For the text-containing cell, return its midpoint in [x, y] coordinate format. 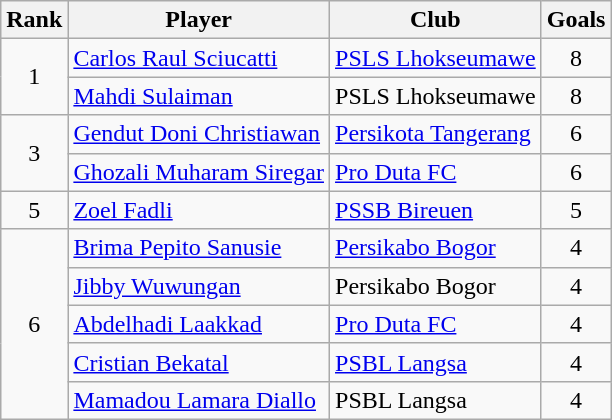
Abdelhadi Laakkad [199, 324]
Jibby Wuwungan [199, 286]
Club [436, 20]
Mamadou Lamara Diallo [199, 400]
Mahdi Sulaiman [199, 96]
PSSB Bireuen [436, 210]
3 [34, 153]
Ghozali Muharam Siregar [199, 172]
Player [199, 20]
Brima Pepito Sanusie [199, 248]
Cristian Bekatal [199, 362]
Goals [576, 20]
Zoel Fadli [199, 210]
Persikota Tangerang [436, 134]
Carlos Raul Sciucatti [199, 58]
Rank [34, 20]
Gendut Doni Christiawan [199, 134]
1 [34, 77]
